Locate the cell with the specified text and output its [X, Y] center coordinate. 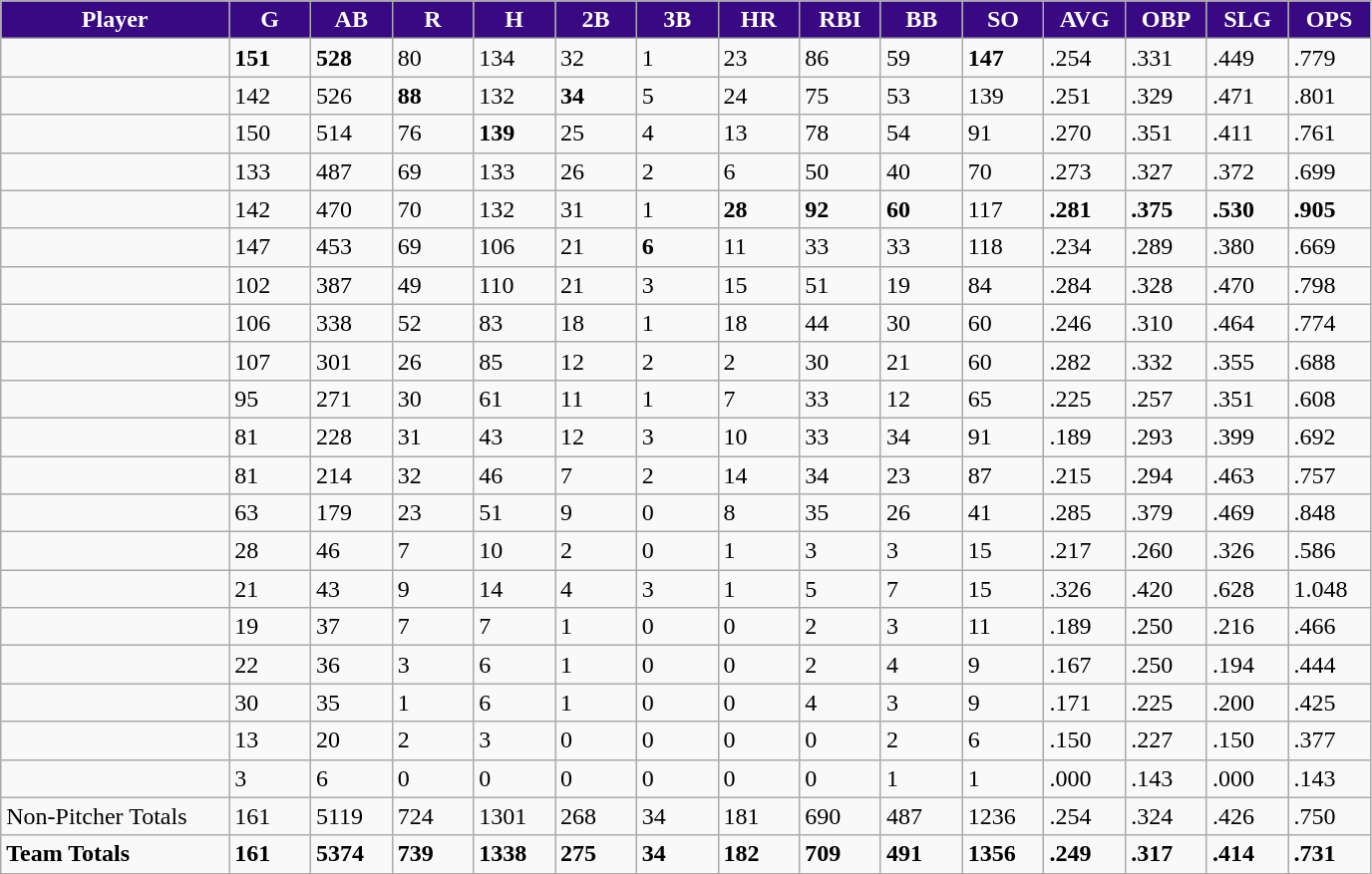
268 [596, 816]
.171 [1085, 703]
.420 [1167, 589]
83 [514, 323]
40 [921, 171]
78 [841, 134]
65 [1003, 399]
75 [841, 96]
.281 [1085, 209]
50 [841, 171]
118 [1003, 247]
.215 [1085, 475]
228 [351, 437]
528 [351, 58]
88 [433, 96]
.249 [1085, 854]
.426 [1247, 816]
.586 [1329, 551]
181 [759, 816]
52 [433, 323]
25 [596, 134]
76 [433, 134]
.194 [1247, 665]
.324 [1167, 816]
.905 [1329, 209]
.270 [1085, 134]
HR [759, 20]
.379 [1167, 513]
.731 [1329, 854]
.761 [1329, 134]
84 [1003, 285]
526 [351, 96]
.328 [1167, 285]
H [514, 20]
86 [841, 58]
150 [270, 134]
.251 [1085, 96]
.469 [1247, 513]
22 [270, 665]
41 [1003, 513]
134 [514, 58]
.200 [1247, 703]
.375 [1167, 209]
2B [596, 20]
117 [1003, 209]
.699 [1329, 171]
49 [433, 285]
.399 [1247, 437]
63 [270, 513]
1301 [514, 816]
.750 [1329, 816]
AB [351, 20]
.798 [1329, 285]
.331 [1167, 58]
.779 [1329, 58]
110 [514, 285]
151 [270, 58]
.284 [1085, 285]
44 [841, 323]
.234 [1085, 247]
.317 [1167, 854]
1338 [514, 854]
.444 [1329, 665]
.372 [1247, 171]
87 [1003, 475]
.273 [1085, 171]
.470 [1247, 285]
.530 [1247, 209]
491 [921, 854]
739 [433, 854]
.310 [1167, 323]
.289 [1167, 247]
80 [433, 58]
95 [270, 399]
SLG [1247, 20]
.380 [1247, 247]
AVG [1085, 20]
.282 [1085, 361]
1356 [1003, 854]
RBI [841, 20]
8 [759, 513]
.466 [1329, 627]
.669 [1329, 247]
61 [514, 399]
.355 [1247, 361]
Team Totals [116, 854]
Non-Pitcher Totals [116, 816]
514 [351, 134]
453 [351, 247]
.217 [1085, 551]
1.048 [1329, 589]
24 [759, 96]
724 [433, 816]
37 [351, 627]
R [433, 20]
OPS [1329, 20]
.377 [1329, 740]
92 [841, 209]
.464 [1247, 323]
179 [351, 513]
5374 [351, 854]
G [270, 20]
SO [1003, 20]
338 [351, 323]
275 [596, 854]
.692 [1329, 437]
.285 [1085, 513]
470 [351, 209]
214 [351, 475]
271 [351, 399]
.774 [1329, 323]
.167 [1085, 665]
.848 [1329, 513]
.801 [1329, 96]
301 [351, 361]
3B [677, 20]
.463 [1247, 475]
.246 [1085, 323]
54 [921, 134]
.414 [1247, 854]
36 [351, 665]
.329 [1167, 96]
.425 [1329, 703]
.449 [1247, 58]
85 [514, 361]
.260 [1167, 551]
.257 [1167, 399]
.227 [1167, 740]
102 [270, 285]
690 [841, 816]
.216 [1247, 627]
.293 [1167, 437]
.332 [1167, 361]
1236 [1003, 816]
20 [351, 740]
.688 [1329, 361]
709 [841, 854]
.294 [1167, 475]
.411 [1247, 134]
53 [921, 96]
.608 [1329, 399]
Player [116, 20]
.757 [1329, 475]
107 [270, 361]
59 [921, 58]
387 [351, 285]
182 [759, 854]
BB [921, 20]
.471 [1247, 96]
.628 [1247, 589]
5119 [351, 816]
.327 [1167, 171]
OBP [1167, 20]
